Extract the (x, y) coordinate from the center of the cell holding the provided text.  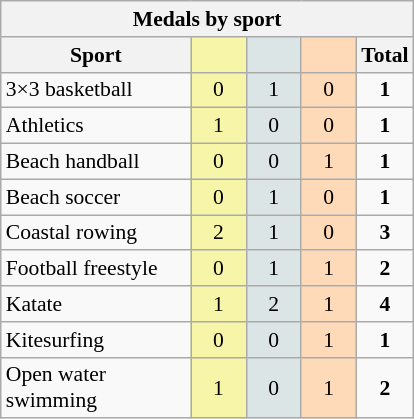
Beach handball (96, 162)
3 (384, 233)
4 (384, 304)
Sport (96, 55)
Open water swimming (96, 388)
Kitesurfing (96, 340)
Football freestyle (96, 269)
Katate (96, 304)
Athletics (96, 126)
3×3 basketball (96, 90)
Medals by sport (208, 19)
Beach soccer (96, 197)
Coastal rowing (96, 233)
Total (384, 55)
